For the text-containing cell, return its midpoint in (x, y) coordinate format. 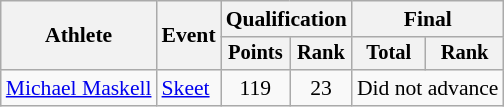
Did not advance (428, 88)
Skeet (189, 88)
119 (256, 88)
Final (428, 19)
Qualification (286, 19)
Event (189, 36)
23 (321, 88)
Total (389, 54)
Michael Maskell (79, 88)
Athlete (79, 36)
Points (256, 54)
